Determine the [x, y] coordinate at the center of the cell enclosing the given text.  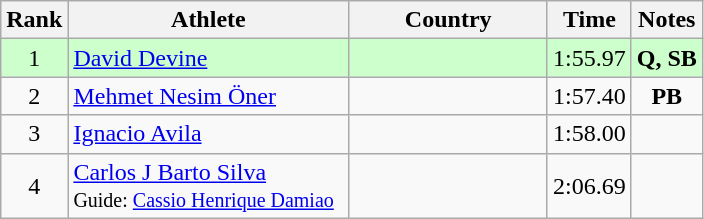
Notes [666, 20]
1:58.00 [589, 134]
2 [34, 96]
Country [448, 20]
Rank [34, 20]
Time [589, 20]
1:57.40 [589, 96]
1 [34, 58]
Mehmet Nesim Öner [208, 96]
David Devine [208, 58]
3 [34, 134]
Ignacio Avila [208, 134]
4 [34, 186]
Athlete [208, 20]
PB [666, 96]
Q, SB [666, 58]
1:55.97 [589, 58]
2:06.69 [589, 186]
Carlos J Barto SilvaGuide: Cassio Henrique Damiao [208, 186]
